Search for the cell housing the specified text and yield its [x, y] center coordinate. 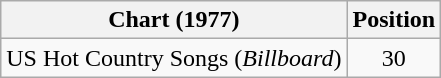
Position [394, 20]
30 [394, 58]
Chart (1977) [174, 20]
US Hot Country Songs (Billboard) [174, 58]
